Return [X, Y] of the center of cell containing provided text 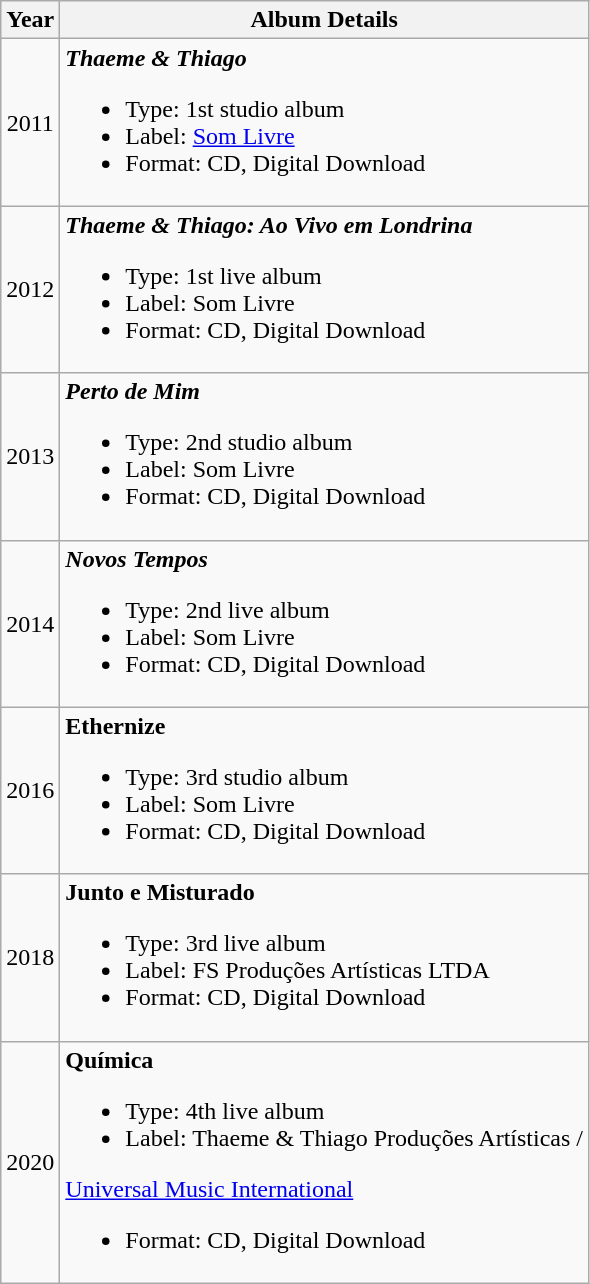
2020 [30, 1162]
Thaeme & ThiagoType: 1st studio albumLabel: Som LivreFormat: CD, Digital Download [324, 122]
EthernizeType: 3rd studio albumLabel: Som LivreFormat: CD, Digital Download [324, 790]
Year [30, 20]
2014 [30, 624]
2018 [30, 958]
2016 [30, 790]
Thaeme & Thiago: Ao Vivo em LondrinaType: 1st live albumLabel: Som LivreFormat: CD, Digital Download [324, 290]
2011 [30, 122]
Novos TemposType: 2nd live albumLabel: Som LivreFormat: CD, Digital Download [324, 624]
Album Details [324, 20]
Perto de MimType: 2nd studio albumLabel: Som LivreFormat: CD, Digital Download [324, 456]
QuímicaType: 4th live albumLabel: Thaeme & Thiago Produções Artísticas /Universal Music InternationalFormat: CD, Digital Download [324, 1162]
2012 [30, 290]
2013 [30, 456]
Junto e MisturadoType: 3rd live albumLabel: FS Produções Artísticas LTDAFormat: CD, Digital Download [324, 958]
